For the text-containing cell, return its midpoint in (x, y) coordinate format. 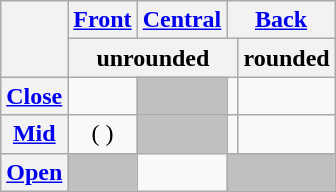
rounded (286, 58)
Front (102, 20)
Mid (34, 134)
Back (281, 20)
Central (182, 20)
( ) (102, 134)
unrounded (153, 58)
Open (34, 172)
Close (34, 96)
